Detect which cell encompasses the target text, then output its [x, y] center coordinate. 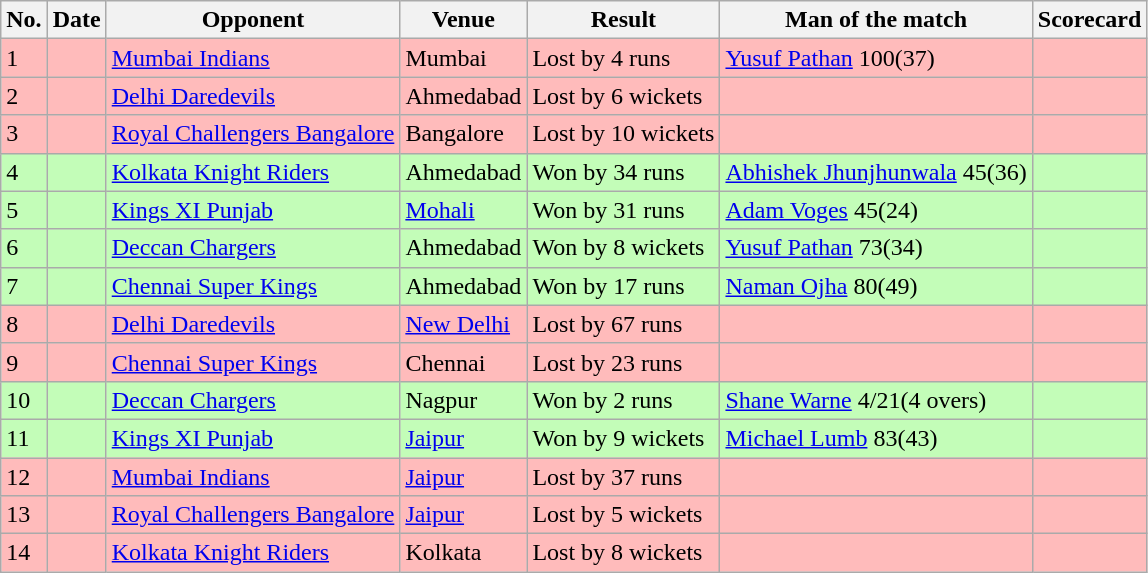
Lost by 37 runs [624, 477]
Lost by 6 wickets [624, 96]
6 [24, 248]
Yusuf Pathan 73(34) [876, 248]
13 [24, 515]
1 [24, 58]
Won by 2 runs [624, 400]
Won by 34 runs [624, 172]
Opponent [253, 20]
Yusuf Pathan 100(37) [876, 58]
Lost by 10 wickets [624, 134]
Abhishek Jhunjhunwala 45(36) [876, 172]
2 [24, 96]
7 [24, 286]
Mumbai [464, 58]
Shane Warne 4/21(4 overs) [876, 400]
Won by 31 runs [624, 210]
Nagpur [464, 400]
9 [24, 362]
12 [24, 477]
Mohali [464, 210]
Scorecard [1090, 20]
Man of the match [876, 20]
No. [24, 20]
10 [24, 400]
Lost by 67 runs [624, 324]
Lost by 4 runs [624, 58]
Result [624, 20]
New Delhi [464, 324]
Lost by 8 wickets [624, 553]
Lost by 23 runs [624, 362]
8 [24, 324]
4 [24, 172]
Michael Lumb 83(43) [876, 438]
Lost by 5 wickets [624, 515]
Kolkata [464, 553]
Naman Ojha 80(49) [876, 286]
3 [24, 134]
14 [24, 553]
Bangalore [464, 134]
Adam Voges 45(24) [876, 210]
Won by 9 wickets [624, 438]
Won by 17 runs [624, 286]
Chennai [464, 362]
Venue [464, 20]
Date [76, 20]
5 [24, 210]
11 [24, 438]
Won by 8 wickets [624, 248]
